Capture the cell that displays the provided text and extract its [X, Y] central coordinate. 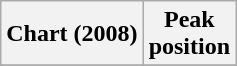
Chart (2008) [72, 34]
Peakposition [189, 34]
